Locate the cell with the specified text and output its (x, y) center coordinate. 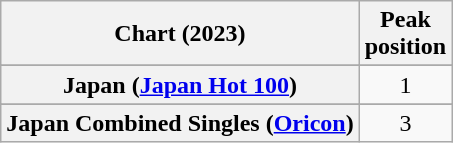
Japan Combined Singles (Oricon) (180, 123)
Chart (2023) (180, 34)
Peakposition (405, 34)
1 (405, 85)
Japan (Japan Hot 100) (180, 85)
3 (405, 123)
